Identify which cell holds the provided text, then report its (X, Y) central coordinate. 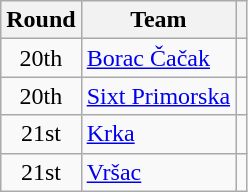
Team (158, 20)
Vršac (158, 172)
Borac Čačak (158, 58)
Sixt Primorska (158, 96)
Round (41, 20)
Krka (158, 134)
